Detect which cell encompasses the target text, then output its (x, y) center coordinate. 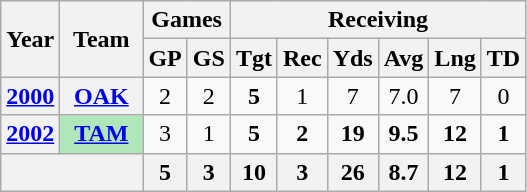
7.0 (404, 96)
2002 (30, 134)
Tgt (254, 58)
Year (30, 39)
8.7 (404, 172)
Rec (302, 58)
GS (208, 58)
26 (352, 172)
TAM (102, 134)
2000 (30, 96)
Team (102, 39)
GP (165, 58)
0 (503, 96)
19 (352, 134)
Yds (352, 58)
10 (254, 172)
Lng (455, 58)
Games (186, 20)
Receiving (378, 20)
Avg (404, 58)
9.5 (404, 134)
TD (503, 58)
OAK (102, 96)
